Pinpoint the cell where the given text exists, returning its (X, Y) midpoint coordinate. 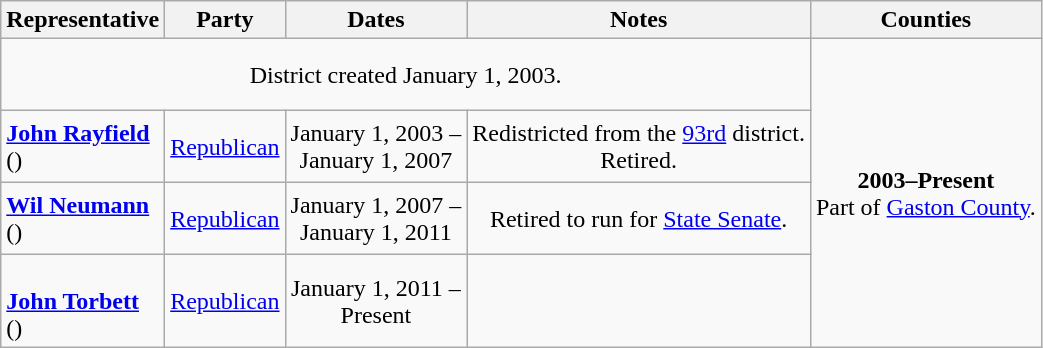
District created January 1, 2003. (406, 75)
John Rayfield() (83, 147)
Redistricted from the 93rd district. Retired. (639, 147)
Counties (926, 20)
Representative (83, 20)
Wil Neumann() (83, 219)
Retired to run for State Senate. (639, 219)
January 1, 2007 – January 1, 2011 (376, 219)
John Torbett() (83, 301)
2003–Present Part of Gaston County. (926, 193)
Dates (376, 20)
Party (225, 20)
January 1, 2011 – Present (376, 301)
January 1, 2003 – January 1, 2007 (376, 147)
Notes (639, 20)
